Capture the cell that displays the provided text and extract its [x, y] central coordinate. 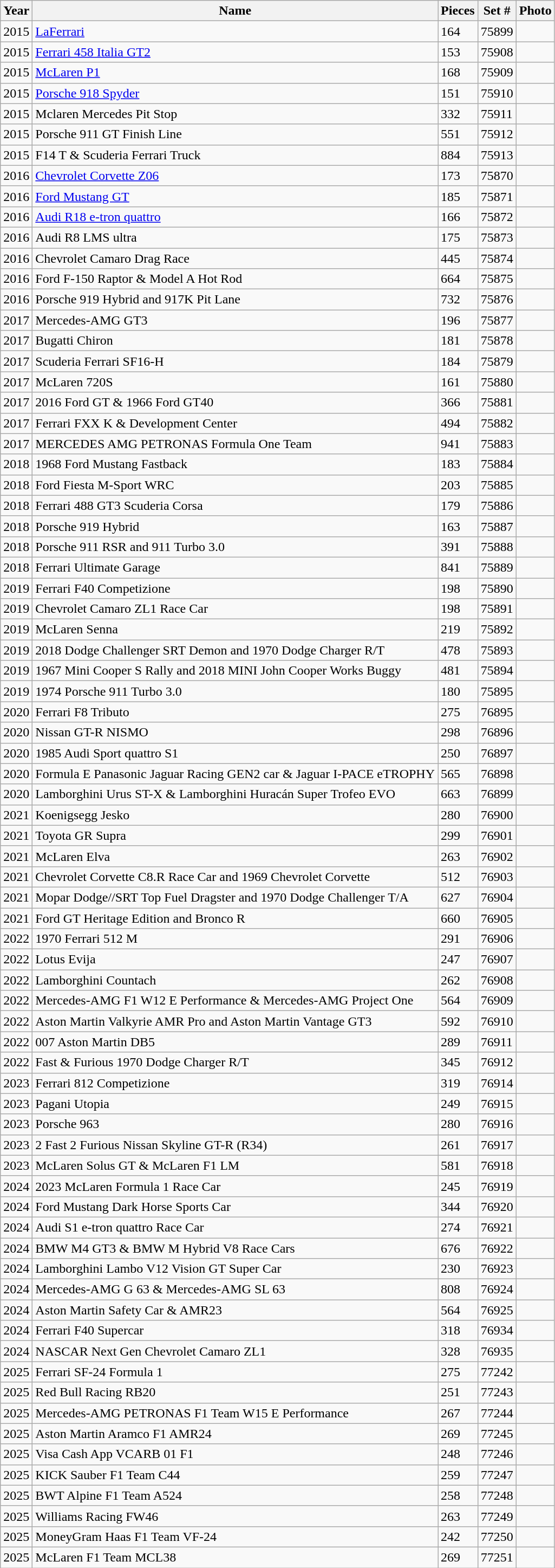
1985 Audi Sport quattro S1 [235, 753]
77244 [497, 1413]
298 [458, 733]
76918 [497, 1165]
75913 [497, 155]
163 [458, 526]
F14 T & Scuderia Ferrari Truck [235, 155]
76920 [497, 1207]
Williams Racing FW46 [235, 1516]
179 [458, 506]
Ferrari FXX K & Development Center [235, 423]
230 [458, 1269]
76922 [497, 1248]
Scuderia Ferrari SF16-H [235, 361]
Ford Mustang Dark Horse Sports Car [235, 1207]
75875 [497, 279]
77242 [497, 1372]
76904 [497, 897]
75889 [497, 567]
Fast & Furious 1970 Dodge Charger R/T [235, 1062]
77245 [497, 1434]
203 [458, 485]
76897 [497, 753]
Porsche 919 Hybrid [235, 526]
Porsche 963 [235, 1124]
McLaren 720S [235, 382]
BMW M4 GT3 & BMW M Hybrid V8 Race Cars [235, 1248]
75874 [497, 258]
Chevrolet Camaro Drag Race [235, 258]
76900 [497, 815]
76898 [497, 774]
627 [458, 897]
181 [458, 341]
262 [458, 980]
76914 [497, 1083]
808 [458, 1290]
345 [458, 1062]
MoneyGram Haas F1 Team VF-24 [235, 1537]
Pagani Utopia [235, 1104]
Ferrari Ultimate Garage [235, 567]
76905 [497, 918]
267 [458, 1413]
75878 [497, 341]
75884 [497, 464]
Chevrolet Corvette Z06 [235, 176]
173 [458, 176]
Red Bull Racing RB20 [235, 1392]
319 [458, 1083]
76921 [497, 1227]
Ferrari F8 Tributo [235, 712]
663 [458, 794]
153 [458, 52]
77248 [497, 1495]
248 [458, 1454]
Chevrolet Camaro ZL1 Race Car [235, 609]
565 [458, 774]
Ford F-150 Raptor & Model A Hot Rod [235, 279]
2023 McLaren Formula 1 Race Car [235, 1186]
76901 [497, 835]
McLaren Senna [235, 630]
76906 [497, 939]
251 [458, 1392]
247 [458, 960]
Lamborghini Urus ST-X & Lamborghini Huracán Super Trofeo EVO [235, 794]
481 [458, 671]
McLaren F1 Team MCL38 [235, 1557]
76910 [497, 1021]
75879 [497, 361]
75894 [497, 671]
75892 [497, 630]
75910 [497, 93]
941 [458, 444]
166 [458, 217]
289 [458, 1042]
75882 [497, 423]
344 [458, 1207]
732 [458, 300]
75877 [497, 320]
77250 [497, 1537]
180 [458, 691]
75886 [497, 506]
1974 Porsche 911 Turbo 3.0 [235, 691]
184 [458, 361]
Mercedes-AMG G 63 & Mercedes-AMG SL 63 [235, 1290]
261 [458, 1145]
Mercedes-AMG PETRONAS F1 Team W15 E Performance [235, 1413]
581 [458, 1165]
76895 [497, 712]
Audi R8 LMS ultra [235, 237]
76907 [497, 960]
161 [458, 382]
1967 Mini Cooper S Rally and 2018 MINI John Cooper Works Buggy [235, 671]
77251 [497, 1557]
494 [458, 423]
291 [458, 939]
76908 [497, 980]
Ferrari 458 Italia GT2 [235, 52]
76925 [497, 1310]
75887 [497, 526]
75883 [497, 444]
Porsche 911 GT Finish Line [235, 134]
BWT Alpine F1 Team A524 [235, 1495]
164 [458, 31]
76923 [497, 1269]
884 [458, 155]
660 [458, 918]
75872 [497, 217]
841 [458, 567]
Nissan GT-R NISMO [235, 733]
76915 [497, 1104]
445 [458, 258]
151 [458, 93]
LaFerrari [235, 31]
Year [16, 11]
676 [458, 1248]
Visa Cash App VCARB 01 F1 [235, 1454]
551 [458, 134]
75908 [497, 52]
Ford Fiesta M-Sport WRC [235, 485]
75876 [497, 300]
KICK Sauber F1 Team C44 [235, 1475]
77246 [497, 1454]
592 [458, 1021]
259 [458, 1475]
2 Fast 2 Furious Nissan Skyline GT-R (R34) [235, 1145]
75890 [497, 588]
168 [458, 73]
664 [458, 279]
76934 [497, 1331]
1970 Ferrari 512 M [235, 939]
76903 [497, 877]
75873 [497, 237]
75912 [497, 134]
299 [458, 835]
77247 [497, 1475]
2018 Dodge Challenger SRT Demon and 1970 Dodge Charger R/T [235, 650]
Aston Martin Valkyrie AMR Pro and Aston Martin Vantage GT3 [235, 1021]
Aston Martin Safety Car & AMR23 [235, 1310]
75881 [497, 403]
Audi R18 e-tron quattro [235, 217]
Audi S1 e-tron quattro Race Car [235, 1227]
Ford Mustang GT [235, 196]
Ferrari F40 Supercar [235, 1331]
250 [458, 753]
249 [458, 1104]
McLaren P1 [235, 73]
76935 [497, 1351]
76916 [497, 1124]
76919 [497, 1186]
75871 [497, 196]
77243 [497, 1392]
Porsche 918 Spyder [235, 93]
Mopar Dodge//SRT Top Fuel Dragster and 1970 Dodge Challenger T/A [235, 897]
Aston Martin Aramco F1 AMR24 [235, 1434]
76924 [497, 1290]
Photo [535, 11]
175 [458, 237]
75891 [497, 609]
McLaren Solus GT & McLaren F1 LM [235, 1165]
274 [458, 1227]
Ford GT Heritage Edition and Bronco R [235, 918]
Mercedes-AMG GT3 [235, 320]
MERCEDES AMG PETRONAS Formula One Team [235, 444]
75880 [497, 382]
366 [458, 403]
NASCAR Next Gen Chevrolet Camaro ZL1 [235, 1351]
478 [458, 650]
Formula E Panasonic Jaguar Racing GEN2 car & Jaguar I-PACE eTROPHY [235, 774]
75895 [497, 691]
Porsche 919 Hybrid and 917K Pit Lane [235, 300]
Ferrari SF-24 Formula 1 [235, 1372]
Pieces [458, 11]
Ferrari F40 Competizione [235, 588]
75893 [497, 650]
391 [458, 547]
75899 [497, 31]
219 [458, 630]
Lamborghini Countach [235, 980]
Set # [497, 11]
242 [458, 1537]
183 [458, 464]
McLaren Elva [235, 856]
Ferrari 488 GT3 Scuderia Corsa [235, 506]
75885 [497, 485]
76911 [497, 1042]
Koenigsegg Jesko [235, 815]
332 [458, 114]
Ferrari 812 Competizione [235, 1083]
Toyota GR Supra [235, 835]
318 [458, 1331]
328 [458, 1351]
Mclaren Mercedes Pit Stop [235, 114]
Lotus Evija [235, 960]
76917 [497, 1145]
75909 [497, 73]
258 [458, 1495]
185 [458, 196]
76899 [497, 794]
75911 [497, 114]
Bugatti Chiron [235, 341]
007 Aston Martin DB5 [235, 1042]
76909 [497, 1001]
Lamborghini Lambo V12 Vision GT Super Car [235, 1269]
2016 Ford GT & 1966 Ford GT40 [235, 403]
76896 [497, 733]
75888 [497, 547]
76912 [497, 1062]
196 [458, 320]
75870 [497, 176]
77249 [497, 1516]
1968 Ford Mustang Fastback [235, 464]
Mercedes-AMG F1 W12 E Performance & Mercedes-AMG Project One [235, 1001]
Porsche 911 RSR and 911 Turbo 3.0 [235, 547]
Name [235, 11]
Chevrolet Corvette C8.R Race Car and 1969 Chevrolet Corvette [235, 877]
512 [458, 877]
76902 [497, 856]
245 [458, 1186]
